Search for the cell housing the specified text and yield its [X, Y] center coordinate. 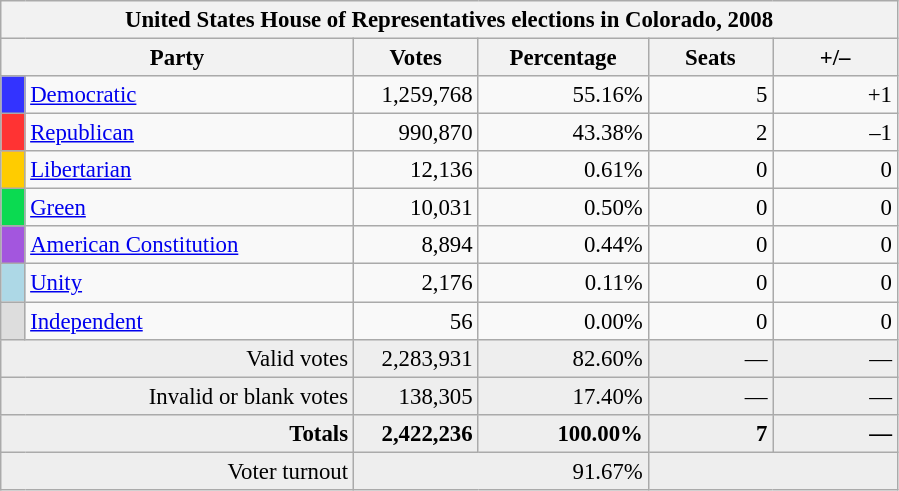
5 [710, 95]
100.00% [563, 433]
Voter turnout [178, 471]
2,176 [416, 283]
990,870 [416, 133]
Invalid or blank votes [178, 396]
82.60% [563, 358]
91.67% [500, 471]
0.61% [563, 170]
0.50% [563, 208]
55.16% [563, 95]
Independent [189, 321]
Party [178, 58]
Democratic [189, 95]
Percentage [563, 58]
United States House of Representatives elections in Colorado, 2008 [450, 20]
2,283,931 [416, 358]
–1 [836, 133]
+1 [836, 95]
Seats [710, 58]
Republican [189, 133]
8,894 [416, 245]
12,136 [416, 170]
1,259,768 [416, 95]
Valid votes [178, 358]
0.00% [563, 321]
138,305 [416, 396]
Libertarian [189, 170]
+/– [836, 58]
17.40% [563, 396]
56 [416, 321]
0.44% [563, 245]
Unity [189, 283]
Votes [416, 58]
2 [710, 133]
10,031 [416, 208]
Totals [178, 433]
2,422,236 [416, 433]
Green [189, 208]
American Constitution [189, 245]
0.11% [563, 283]
43.38% [563, 133]
7 [710, 433]
